Scan for the cell matching the given text and deliver its (x, y) coordinate at center. 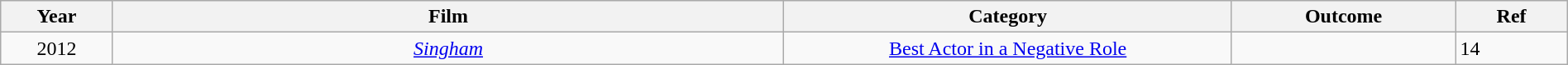
2012 (56, 48)
Outcome (1343, 17)
Singham (448, 48)
14 (1512, 48)
Best Actor in a Negative Role (1007, 48)
Ref (1512, 17)
Film (448, 17)
Category (1007, 17)
Year (56, 17)
